Return (x, y) of the center of cell containing provided text 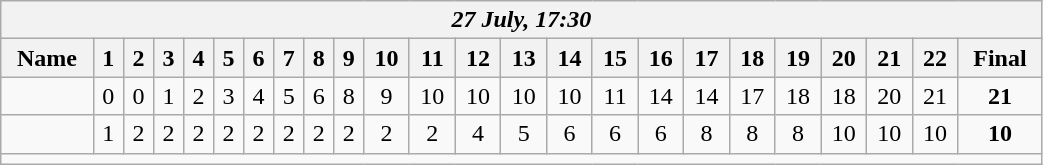
13 (524, 58)
Final (1000, 58)
7 (289, 58)
Name (48, 58)
16 (661, 58)
22 (935, 58)
19 (798, 58)
15 (615, 58)
27 July, 17:30 (522, 20)
12 (478, 58)
